Pinpoint the cell where the given text exists, returning its [x, y] midpoint coordinate. 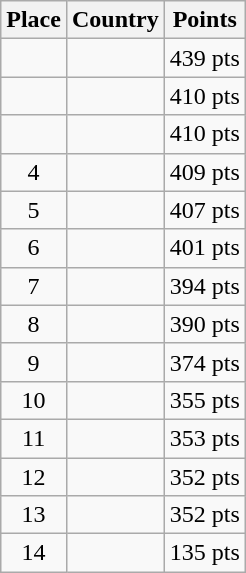
5 [34, 210]
Place [34, 20]
374 pts [204, 362]
394 pts [204, 286]
353 pts [204, 438]
439 pts [204, 58]
355 pts [204, 400]
390 pts [204, 324]
4 [34, 172]
7 [34, 286]
409 pts [204, 172]
11 [34, 438]
9 [34, 362]
14 [34, 553]
Country [115, 20]
8 [34, 324]
10 [34, 400]
6 [34, 248]
12 [34, 477]
401 pts [204, 248]
407 pts [204, 210]
13 [34, 515]
135 pts [204, 553]
Points [204, 20]
